Output the [x, y] coordinate of the center of the cell containing the given text.  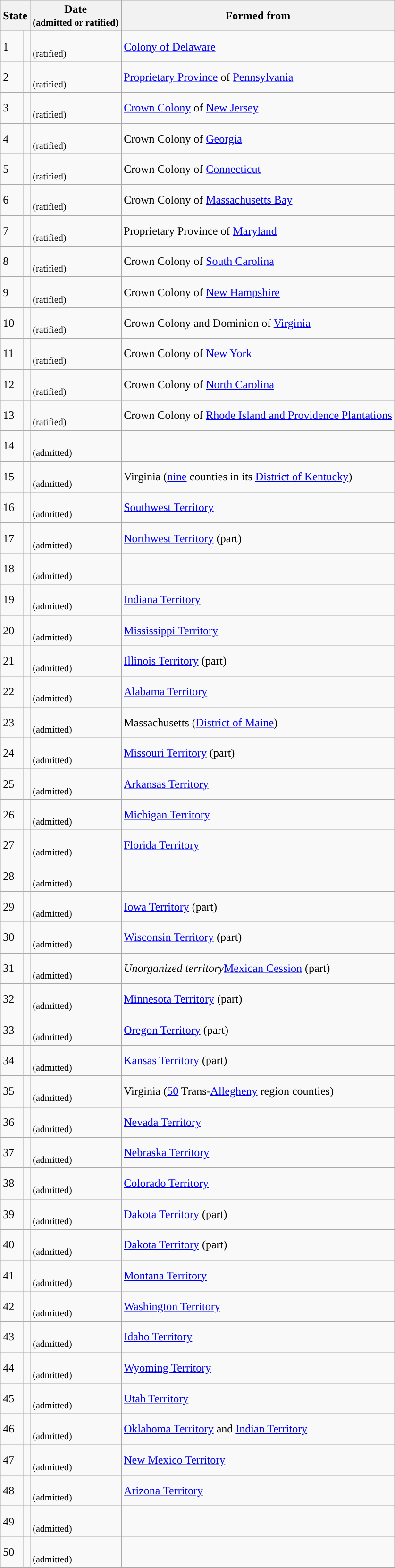
Kansas Territory (part) [258, 1061]
30 [12, 938]
43 [12, 1337]
Colorado Territory [258, 1184]
35 [12, 1091]
Crown Colony of New York [258, 353]
Florida Territory [258, 845]
37 [12, 1152]
Michigan Territory [258, 814]
10 [12, 323]
Alabama Territory [258, 691]
36 [12, 1122]
45 [12, 1399]
21 [12, 661]
11 [12, 353]
Arizona Territory [258, 1491]
22 [12, 691]
49 [12, 1522]
Crown Colony of Georgia [258, 139]
5 [12, 169]
Proprietary Province of Maryland [258, 230]
42 [12, 1306]
Virginia (50 Trans-Allegheny region counties) [258, 1091]
8 [12, 262]
Minnesota Territory (part) [258, 999]
13 [12, 416]
24 [12, 753]
Northwest Territory (part) [258, 538]
18 [12, 569]
Washington Territory [258, 1306]
4 [12, 139]
6 [12, 200]
32 [12, 999]
Arkansas Territory [258, 784]
Unorganized territoryMexican Cession (part) [258, 968]
Utah Territory [258, 1399]
Wisconsin Territory (part) [258, 938]
Indiana Territory [258, 600]
Mississippi Territory [258, 630]
50 [12, 1552]
Crown Colony and Dominion of Virginia [258, 323]
19 [12, 600]
Date(admitted or ratified) [76, 16]
Montana Territory [258, 1275]
Iowa Territory (part) [258, 907]
29 [12, 907]
Nevada Territory [258, 1122]
Crown Colony of Connecticut [258, 169]
9 [12, 292]
20 [12, 630]
27 [12, 845]
25 [12, 784]
Wyoming Territory [258, 1368]
47 [12, 1460]
Oklahoma Territory and Indian Territory [258, 1429]
Nebraska Territory [258, 1152]
Proprietary Province of Pennsylvania [258, 77]
New Mexico Territory [258, 1460]
31 [12, 968]
Idaho Territory [258, 1337]
Crown Colony of New Jersey [258, 108]
44 [12, 1368]
40 [12, 1245]
Virginia (nine counties in its District of Kentucky) [258, 477]
15 [12, 477]
Crown Colony of South Carolina [258, 262]
48 [12, 1491]
33 [12, 1030]
7 [12, 230]
41 [12, 1275]
1 [12, 46]
34 [12, 1061]
28 [12, 876]
Illinois Territory (part) [258, 661]
12 [12, 384]
Crown Colony of New Hampshire [258, 292]
26 [12, 814]
Oregon Territory (part) [258, 1030]
46 [12, 1429]
16 [12, 507]
Crown Colony of Rhode Island and Providence Plantations [258, 416]
2 [12, 77]
14 [12, 446]
Formed from [258, 16]
Southwest Territory [258, 507]
Colony of Delaware [258, 46]
Crown Colony of Massachusetts Bay [258, 200]
Missouri Territory (part) [258, 753]
39 [12, 1214]
Crown Colony of North Carolina [258, 384]
23 [12, 723]
3 [12, 108]
17 [12, 538]
Massachusetts (District of Maine) [258, 723]
38 [12, 1184]
State [15, 16]
